Determine the (x, y) coordinate at the center of the cell enclosing the given text.  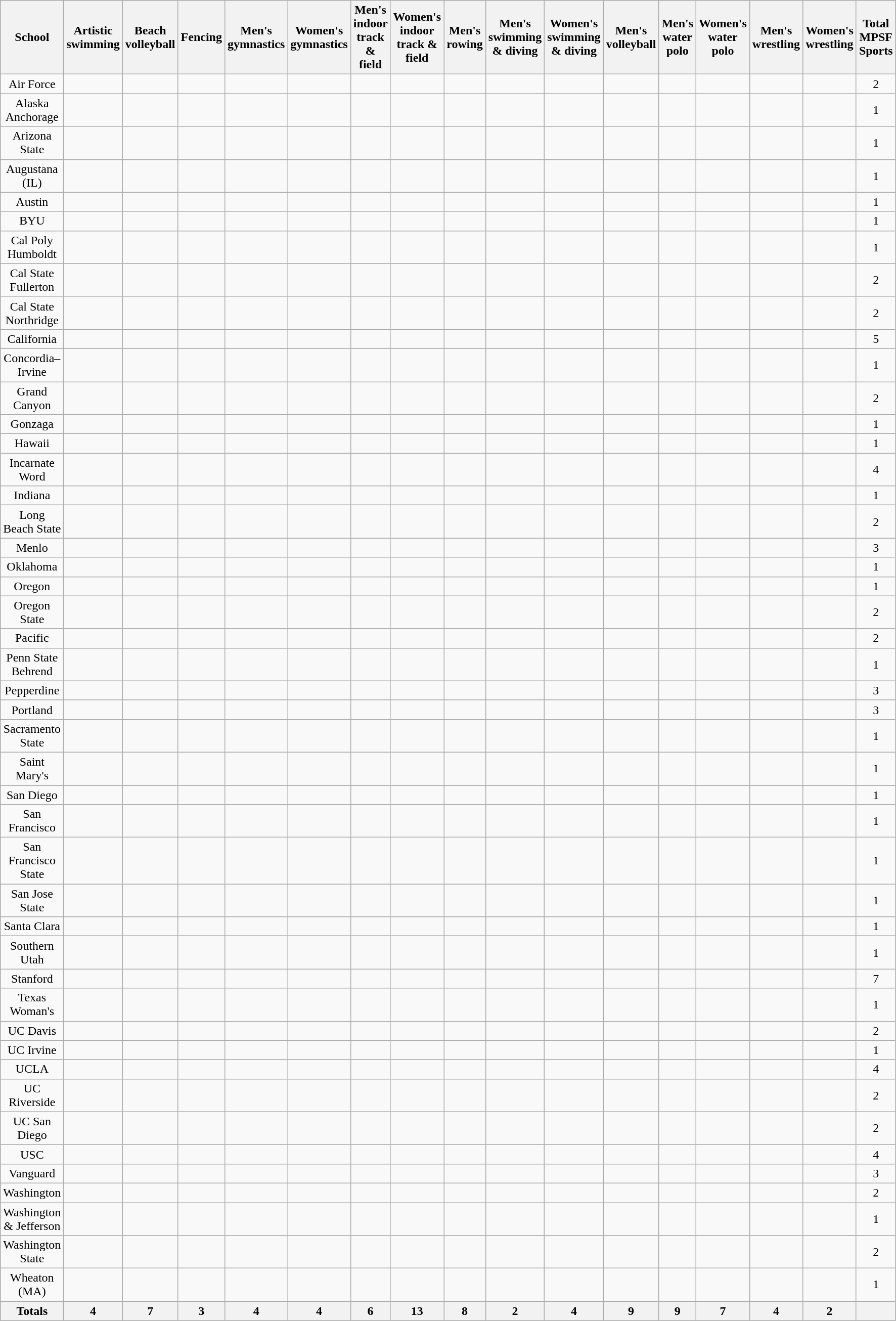
Vanguard (32, 1173)
Men's gymnastics (256, 37)
Austin (32, 202)
Women's indoor track & field (417, 37)
Oregon State (32, 612)
Pacific (32, 638)
Hawaii (32, 444)
5 (876, 339)
Men's wrestling (776, 37)
UC Irvine (32, 1050)
8 (465, 1311)
Portland (32, 710)
Cal Poly Humboldt (32, 247)
San Francisco (32, 821)
UCLA (32, 1069)
Penn State Behrend (32, 665)
Washington & Jefferson (32, 1219)
Cal State Northridge (32, 313)
Alaska Anchorage (32, 110)
Men's indoor track & field (370, 37)
Beach volleyball (150, 37)
School (32, 37)
California (32, 339)
Pepperdine (32, 690)
San Diego (32, 795)
Men's swimming & diving (515, 37)
13 (417, 1311)
Oklahoma (32, 567)
Stanford (32, 979)
Air Force (32, 84)
Augustana (IL) (32, 176)
San Francisco State (32, 861)
Gonzaga (32, 424)
Oregon (32, 586)
Sacramento State (32, 735)
UC San Diego (32, 1128)
Wheaton (MA) (32, 1285)
Women's wrestling (830, 37)
6 (370, 1311)
Fencing (201, 37)
Men's water polo (678, 37)
USC (32, 1154)
Washington State (32, 1252)
BYU (32, 221)
San Jose State (32, 900)
Washington (32, 1193)
Saint Mary's (32, 769)
Texas Woman's (32, 1004)
Women's water polo (723, 37)
Southern Utah (32, 953)
Cal State Fullerton (32, 280)
Women's swimming & diving (574, 37)
Grand Canyon (32, 398)
Arizona State (32, 143)
Concordia–Irvine (32, 365)
Total MPSF Sports (876, 37)
Indiana (32, 496)
Menlo (32, 548)
Women's gymnastics (319, 37)
Santa Clara (32, 927)
Long Beach State (32, 522)
Men's volleyball (631, 37)
Men's rowing (465, 37)
Totals (32, 1311)
UC Riverside (32, 1095)
Incarnate Word (32, 469)
UC Davis (32, 1031)
Artistic swimming (93, 37)
